Output the (X, Y) coordinate of the center of the cell containing the given text.  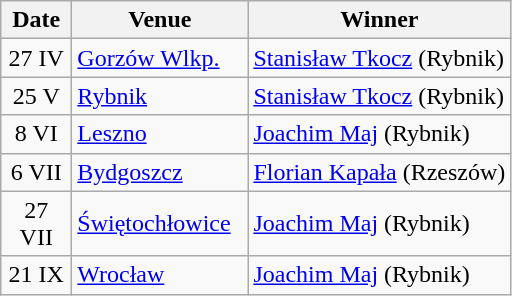
25 V (36, 96)
27 IV (36, 58)
Venue (160, 20)
Rybnik (160, 96)
Bydgoszcz (160, 172)
Date (36, 20)
21 IX (36, 275)
Gorzów Wlkp. (160, 58)
Leszno (160, 134)
Florian Kapała (Rzeszów) (380, 172)
6 VII (36, 172)
Winner (380, 20)
Świętochłowice (160, 224)
Wrocław (160, 275)
27 VII (36, 224)
8 VI (36, 134)
